Determine the [X, Y] coordinate at the center of the cell enclosing the given text.  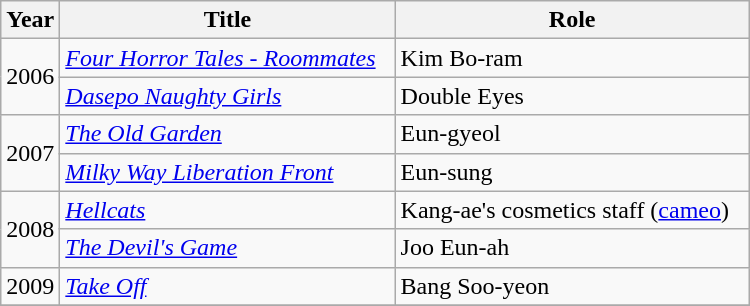
Take Off [228, 286]
Title [228, 20]
2008 [30, 229]
2009 [30, 286]
Four Horror Tales - Roommates [228, 58]
2006 [30, 77]
Bang Soo-yeon [572, 286]
Dasepo Naughty Girls [228, 96]
Role [572, 20]
The Old Garden [228, 134]
Eun-gyeol [572, 134]
Kang-ae's cosmetics staff (cameo) [572, 210]
Kim Bo-ram [572, 58]
Year [30, 20]
2007 [30, 153]
Joo Eun-ah [572, 248]
Hellcats [228, 210]
Eun-sung [572, 172]
The Devil's Game [228, 248]
Milky Way Liberation Front [228, 172]
Double Eyes [572, 96]
